Return (X, Y) of the center of cell containing provided text 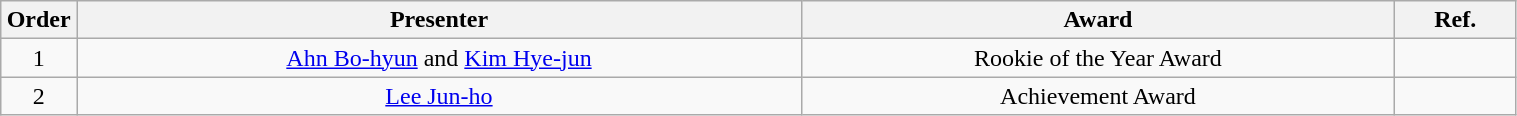
Ref. (1455, 20)
Ahn Bo-hyun and Kim Hye-jun (438, 58)
Lee Jun-ho (438, 96)
Order (39, 20)
Achievement Award (1098, 96)
Rookie of the Year Award (1098, 58)
1 (39, 58)
2 (39, 96)
Award (1098, 20)
Presenter (438, 20)
